Detect which cell encompasses the target text, then output its (x, y) center coordinate. 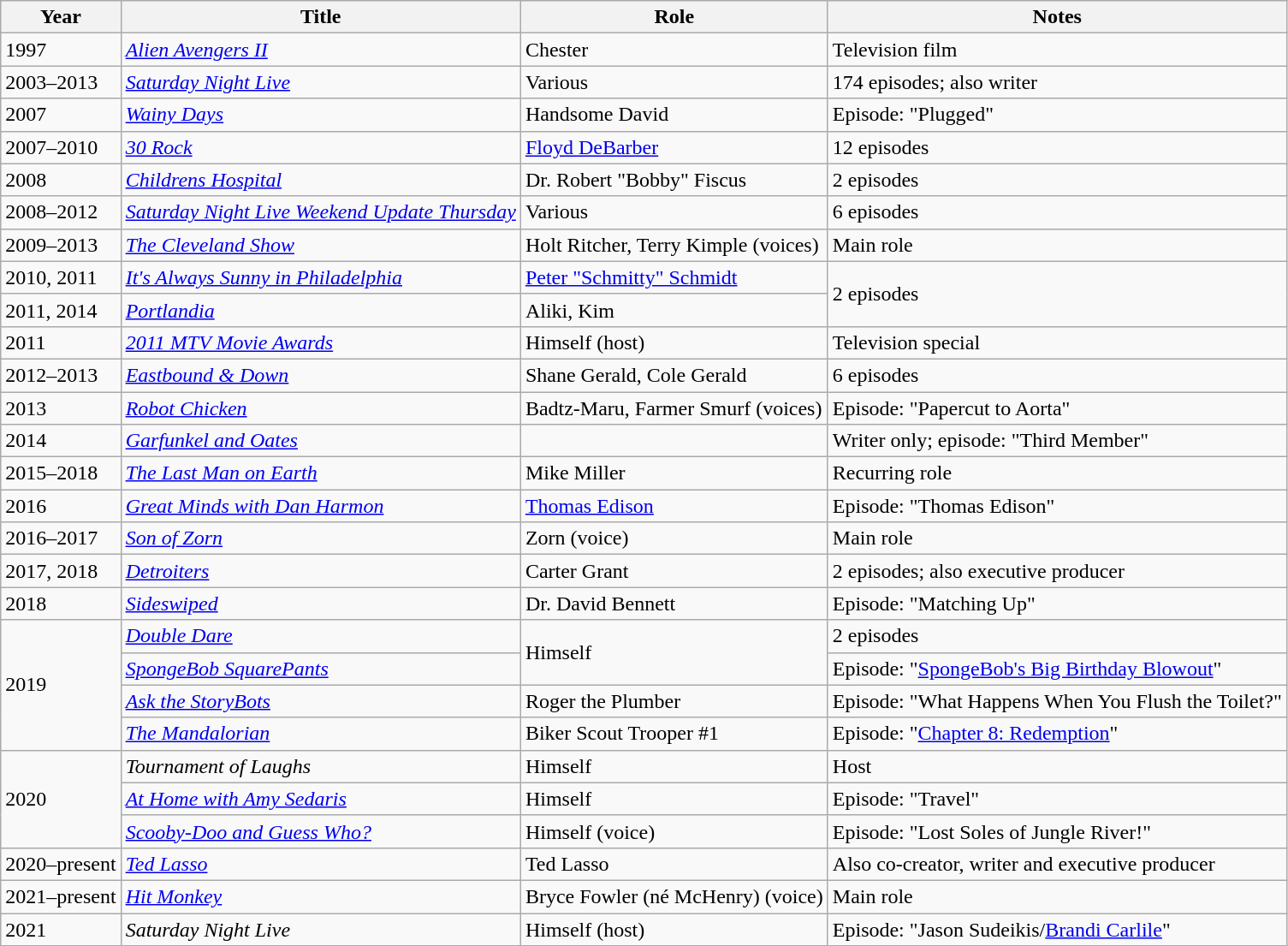
Garfunkel and Oates (320, 441)
Host (1057, 766)
Alien Avengers II (320, 50)
Episode: "SpongeBob's Big Birthday Blowout" (1057, 669)
Thomas Edison (674, 506)
Role (674, 17)
2007–2010 (61, 147)
2010, 2011 (61, 277)
Title (320, 17)
2020–present (61, 864)
2019 (61, 685)
Chester (674, 50)
Holt Ritcher, Terry Kimple (voices) (674, 245)
Television special (1057, 342)
It's Always Sunny in Philadelphia (320, 277)
2016–2017 (61, 538)
174 episodes; also writer (1057, 82)
Childrens Hospital (320, 180)
2011, 2014 (61, 310)
2012–2013 (61, 375)
Episode: "Plugged" (1057, 115)
Robot Chicken (320, 408)
Floyd DeBarber (674, 147)
2003–2013 (61, 82)
2011 MTV Movie Awards (320, 342)
Mike Miller (674, 473)
Shane Gerald, Cole Gerald (674, 375)
Roger the Plumber (674, 701)
Zorn (voice) (674, 538)
Handsome David (674, 115)
2021 (61, 929)
Ask the StoryBots (320, 701)
Episode: "Lost Soles of Jungle River!" (1057, 831)
Episode: "Jason Sudeikis/Brandi Carlile" (1057, 929)
2014 (61, 441)
2020 (61, 799)
2015–2018 (61, 473)
Episode: "Matching Up" (1057, 604)
Peter "Schmitty" Schmidt (674, 277)
Son of Zorn (320, 538)
Television film (1057, 50)
Biker Scout Trooper #1 (674, 734)
Sideswiped (320, 604)
Tournament of Laughs (320, 766)
Hit Monkey (320, 896)
Great Minds with Dan Harmon (320, 506)
Aliki, Kim (674, 310)
Year (61, 17)
2021–present (61, 896)
Wainy Days (320, 115)
At Home with Amy Sedaris (320, 799)
2009–2013 (61, 245)
Recurring role (1057, 473)
Saturday Night Live Weekend Update Thursday (320, 212)
2018 (61, 604)
1997 (61, 50)
Detroiters (320, 571)
2008 (61, 180)
Badtz-Maru, Farmer Smurf (voices) (674, 408)
The Cleveland Show (320, 245)
Episode: "What Happens When You Flush the Toilet?" (1057, 701)
Episode: "Chapter 8: Redemption" (1057, 734)
12 episodes (1057, 147)
SpongeBob SquarePants (320, 669)
Eastbound & Down (320, 375)
2008–2012 (61, 212)
Carter Grant (674, 571)
Dr. David Bennett (674, 604)
2013 (61, 408)
Also co-creator, writer and executive producer (1057, 864)
Himself (voice) (674, 831)
2016 (61, 506)
Notes (1057, 17)
Scooby-Doo and Guess Who? (320, 831)
The Last Man on Earth (320, 473)
Episode: "Travel" (1057, 799)
Dr. Robert "Bobby" Fiscus (674, 180)
2007 (61, 115)
30 Rock (320, 147)
Portlandia (320, 310)
Writer only; episode: "Third Member" (1057, 441)
Double Dare (320, 636)
Episode: "Papercut to Aorta" (1057, 408)
2 episodes; also executive producer (1057, 571)
The Mandalorian (320, 734)
Episode: "Thomas Edison" (1057, 506)
2011 (61, 342)
Bryce Fowler (né McHenry) (voice) (674, 896)
2017, 2018 (61, 571)
